From the cell containing the given text, extract its center point as [x, y] coordinate. 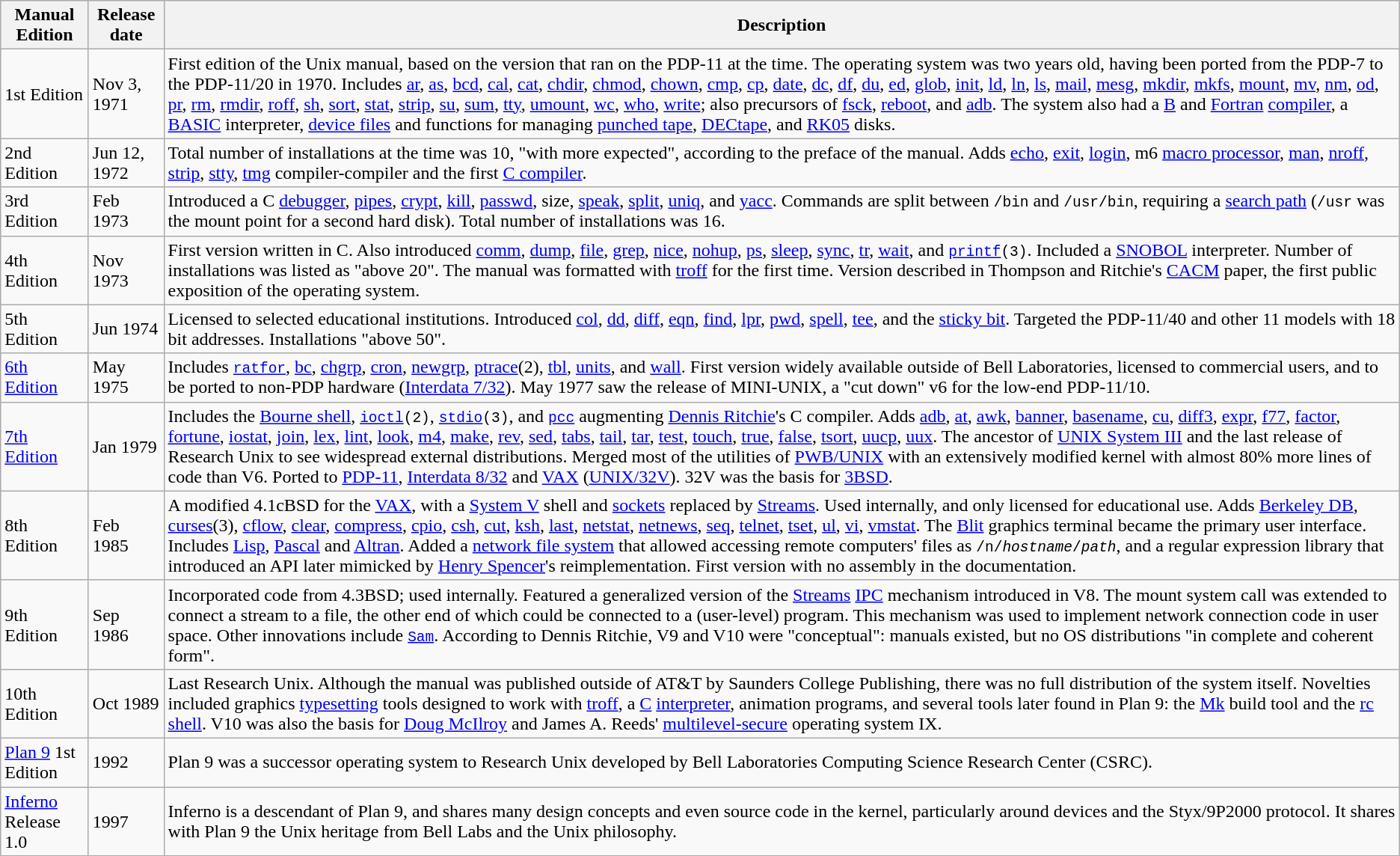
Sep 1986 [126, 624]
4th Edition [45, 270]
5th Edition [45, 329]
1st Edition [45, 94]
Description [782, 25]
Plan 9 was a successor operating system to Research Unix developed by Bell Laboratories Computing Science Research Center (CSRC). [782, 762]
Release date [126, 25]
1992 [126, 762]
Feb 1985 [126, 536]
7th Edition [45, 446]
Inferno Release 1.0 [45, 822]
Feb 1973 [126, 211]
Jun 12, 1972 [126, 163]
Nov 3, 1971 [126, 94]
9th Edition [45, 624]
10th Edition [45, 703]
Jun 1974 [126, 329]
6th Edition [45, 377]
Nov 1973 [126, 270]
1997 [126, 822]
Oct 1989 [126, 703]
Jan 1979 [126, 446]
2nd Edition [45, 163]
Plan 9 1st Edition [45, 762]
May 1975 [126, 377]
Manual Edition [45, 25]
3rd Edition [45, 211]
8th Edition [45, 536]
